Output the [x, y] coordinate of the center of the cell containing the given text.  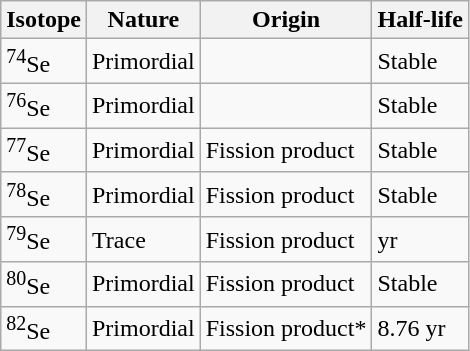
Trace [143, 240]
Nature [143, 20]
76Se [44, 106]
8.76 yr [420, 328]
Origin [286, 20]
Half-life [420, 20]
Isotope [44, 20]
77Se [44, 150]
80Se [44, 284]
79Se [44, 240]
yr [420, 240]
74Se [44, 62]
Fission product* [286, 328]
78Se [44, 194]
82Se [44, 328]
